Determine the (x, y) coordinate at the center of the cell enclosing the given text.  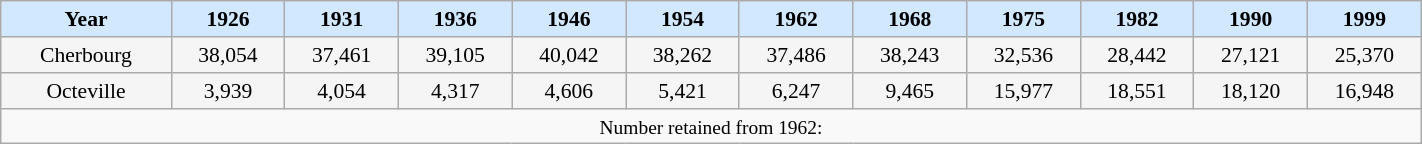
1962 (796, 19)
1931 (342, 19)
1936 (455, 19)
1926 (228, 19)
37,486 (796, 55)
38,243 (910, 55)
40,042 (569, 55)
9,465 (910, 91)
1968 (910, 19)
1946 (569, 19)
25,370 (1364, 55)
5,421 (683, 91)
37,461 (342, 55)
Number retained from 1962: (711, 126)
1982 (1137, 19)
Cherbourg (86, 55)
Year (86, 19)
1954 (683, 19)
4,317 (455, 91)
27,121 (1251, 55)
16,948 (1364, 91)
1975 (1024, 19)
4,606 (569, 91)
18,120 (1251, 91)
32,536 (1024, 55)
4,054 (342, 91)
1990 (1251, 19)
15,977 (1024, 91)
3,939 (228, 91)
28,442 (1137, 55)
39,105 (455, 55)
18,551 (1137, 91)
1999 (1364, 19)
6,247 (796, 91)
38,054 (228, 55)
38,262 (683, 55)
Octeville (86, 91)
